Extract the [x, y] coordinate from the center of the cell holding the provided text.  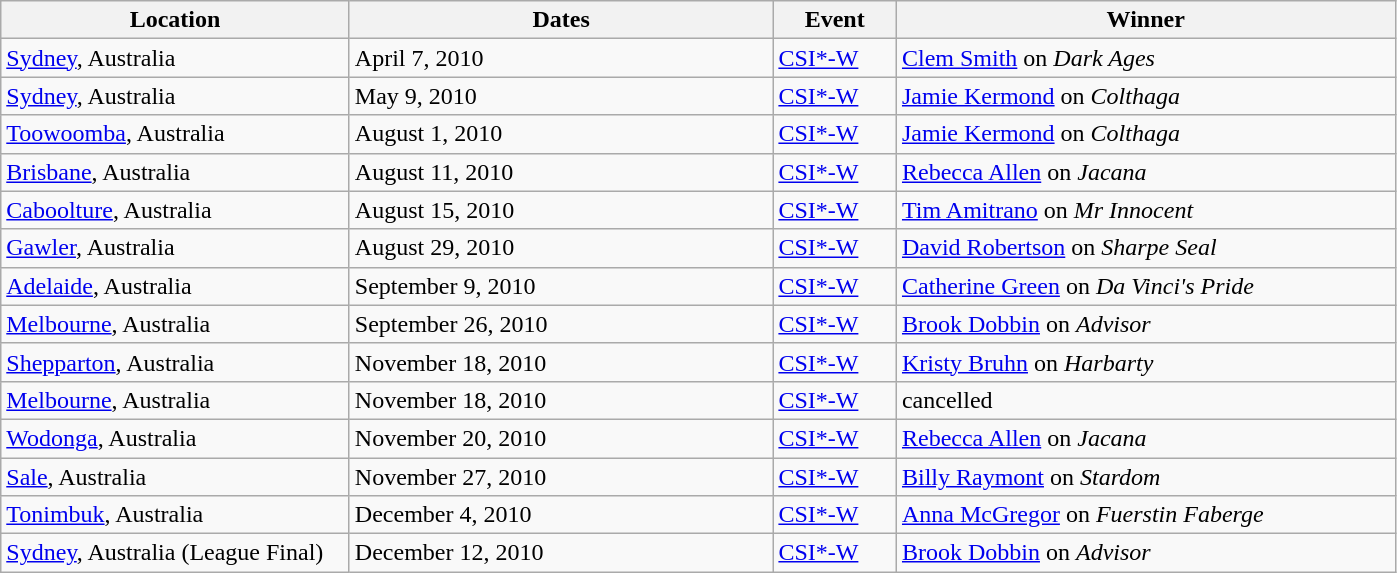
April 7, 2010 [561, 58]
Gawler, Australia [176, 248]
November 20, 2010 [561, 438]
Dates [561, 20]
November 27, 2010 [561, 477]
Kristy Bruhn on Harbarty [1146, 362]
Brisbane, Australia [176, 172]
Sydney, Australia (League Final) [176, 553]
Location [176, 20]
Toowoomba, Australia [176, 134]
Sale, Australia [176, 477]
Caboolture, Australia [176, 210]
August 29, 2010 [561, 248]
August 1, 2010 [561, 134]
December 4, 2010 [561, 515]
Clem Smith on Dark Ages [1146, 58]
Shepparton, Australia [176, 362]
Wodonga, Australia [176, 438]
Tonimbuk, Australia [176, 515]
Winner [1146, 20]
August 15, 2010 [561, 210]
September 9, 2010 [561, 286]
Adelaide, Australia [176, 286]
Catherine Green on Da Vinci's Pride [1146, 286]
August 11, 2010 [561, 172]
Event [835, 20]
May 9, 2010 [561, 96]
cancelled [1146, 400]
December 12, 2010 [561, 553]
Anna McGregor on Fuerstin Faberge [1146, 515]
September 26, 2010 [561, 324]
Billy Raymont on Stardom [1146, 477]
David Robertson on Sharpe Seal [1146, 248]
Tim Amitrano on Mr Innocent [1146, 210]
